From the cell containing the given text, extract its center point as [x, y] coordinate. 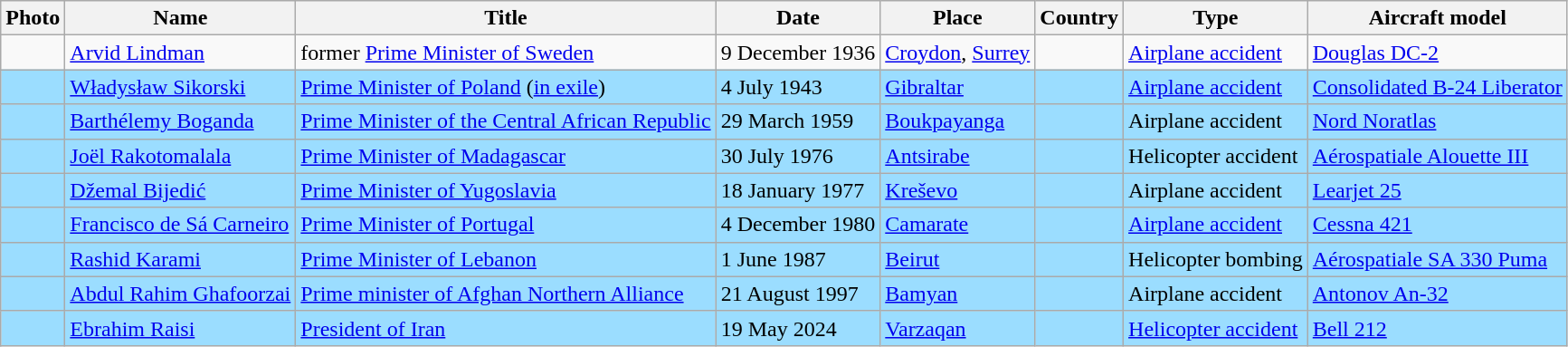
Džemal Bijedić [181, 190]
Cessna 421 [1437, 225]
Aérospatiale Alouette III [1437, 156]
Prime Minister of Poland (in exile) [506, 87]
Gibraltar [957, 87]
Prime Minister of Lebanon [506, 259]
Antsirabe [957, 156]
30 July 1976 [798, 156]
Bell 212 [1437, 328]
President of Iran [506, 328]
Photo [33, 18]
Learjet 25 [1437, 190]
Władysław Sikorski [181, 87]
Beirut [957, 259]
Ebrahim Raisi [181, 328]
19 May 2024 [798, 328]
18 January 1977 [798, 190]
Country [1079, 18]
29 March 1959 [798, 121]
Type [1216, 18]
Nord Noratlas [1437, 121]
9 December 1936 [798, 53]
Antonov An-32 [1437, 294]
Boukpayanga [957, 121]
Douglas DC-2 [1437, 53]
former Prime Minister of Sweden [506, 53]
Prime Minister of Yugoslavia [506, 190]
Francisco de Sá Carneiro [181, 225]
Arvid Lindman [181, 53]
Joël Rakotomalala [181, 156]
Bamyan [957, 294]
Prime minister of Afghan Northern Alliance [506, 294]
Prime Minister of the Central African Republic [506, 121]
4 December 1980 [798, 225]
Name [181, 18]
Camarate [957, 225]
Consolidated B-24 Liberator [1437, 87]
Aircraft model [1437, 18]
Abdul Rahim Ghafoorzai [181, 294]
Date [798, 18]
Varzaqan [957, 328]
4 July 1943 [798, 87]
1 June 1987 [798, 259]
Rashid Karami [181, 259]
Kreševo [957, 190]
Aérospatiale SA 330 Puma [1437, 259]
Prime Minister of Portugal [506, 225]
21 August 1997 [798, 294]
Barthélemy Boganda [181, 121]
Croydon, Surrey [957, 53]
Prime Minister of Madagascar [506, 156]
Title [506, 18]
Helicopter bombing [1216, 259]
Place [957, 18]
